Capture the cell that displays the provided text and extract its (x, y) central coordinate. 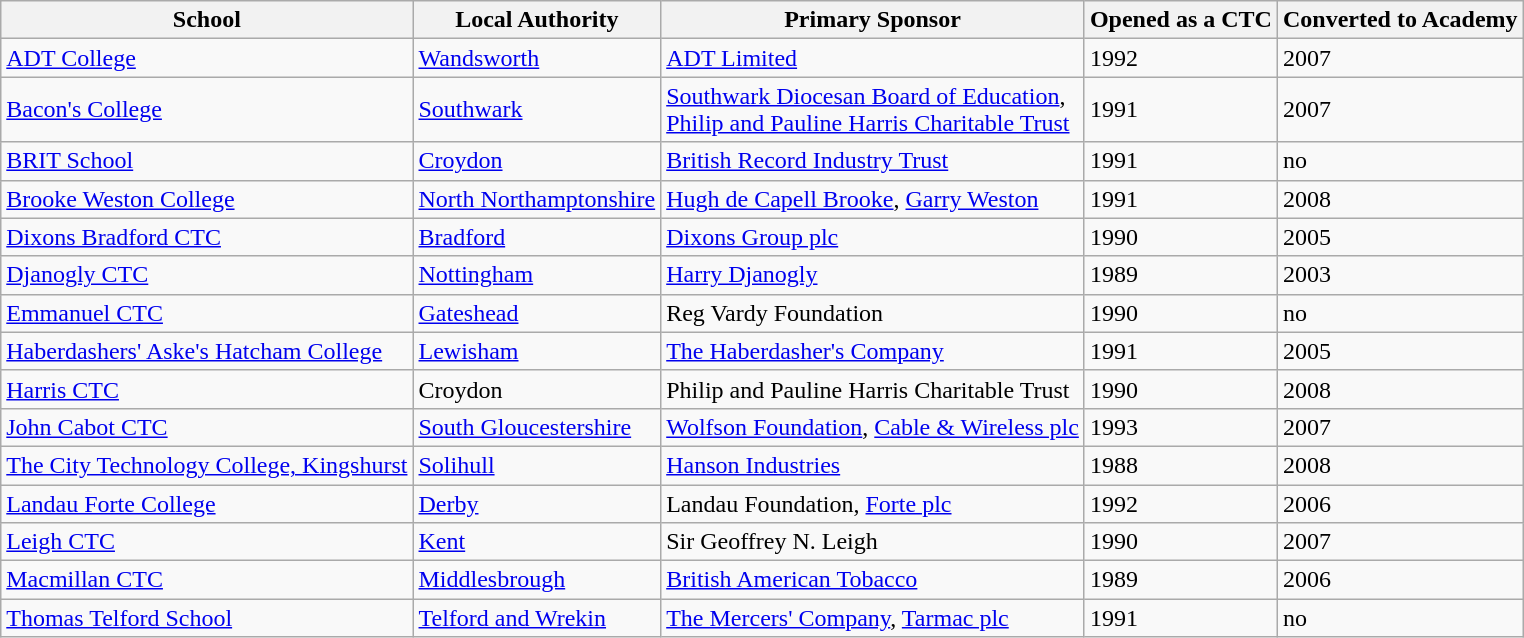
BRIT School (207, 161)
Djanogly CTC (207, 275)
Harry Djanogly (873, 275)
Bradford (537, 237)
Thomas Telford School (207, 618)
Leigh CTC (207, 542)
British Record Industry Trust (873, 161)
Solihull (537, 465)
Sir Geoffrey N. Leigh (873, 542)
School (207, 20)
Nottingham (537, 275)
Philip and Pauline Harris Charitable Trust (873, 389)
Brooke Weston College (207, 199)
ADT Limited (873, 58)
Converted to Academy (1400, 20)
Landau Foundation, Forte plc (873, 503)
Derby (537, 503)
Middlesbrough (537, 580)
British American Tobacco (873, 580)
Hanson Industries (873, 465)
Reg Vardy Foundation (873, 313)
2003 (1400, 275)
Wolfson Foundation, Cable & Wireless plc (873, 427)
Dixons Group plc (873, 237)
Harris CTC (207, 389)
The Mercers' Company, Tarmac plc (873, 618)
Dixons Bradford CTC (207, 237)
North Northamptonshire (537, 199)
Wandsworth (537, 58)
Telford and Wrekin (537, 618)
South Gloucestershire (537, 427)
The Haberdasher's Company (873, 351)
Local Authority (537, 20)
Bacon's College (207, 110)
Primary Sponsor (873, 20)
Opened as a CTC (1180, 20)
Kent (537, 542)
Emmanuel CTC (207, 313)
The City Technology College, Kingshurst (207, 465)
John Cabot CTC (207, 427)
Lewisham (537, 351)
1993 (1180, 427)
1988 (1180, 465)
Hugh de Capell Brooke, Garry Weston (873, 199)
Haberdashers' Aske's Hatcham College (207, 351)
Gateshead (537, 313)
Southwark (537, 110)
Macmillan CTC (207, 580)
Landau Forte College (207, 503)
Southwark Diocesan Board of Education,Philip and Pauline Harris Charitable Trust (873, 110)
ADT College (207, 58)
